Find where the given text appears and provide that cell's center as [x, y] coordinate. 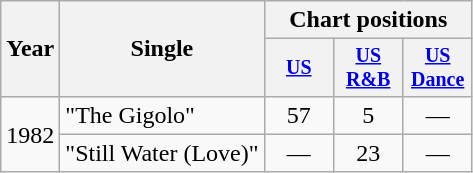
5 [368, 115]
57 [298, 115]
Chart positions [368, 20]
US [298, 68]
Year [30, 49]
"Still Water (Love)" [162, 153]
Single [162, 49]
1982 [30, 134]
"The Gigolo" [162, 115]
USDance [438, 68]
23 [368, 153]
USR&B [368, 68]
